Search for the cell housing the specified text and yield its (x, y) center coordinate. 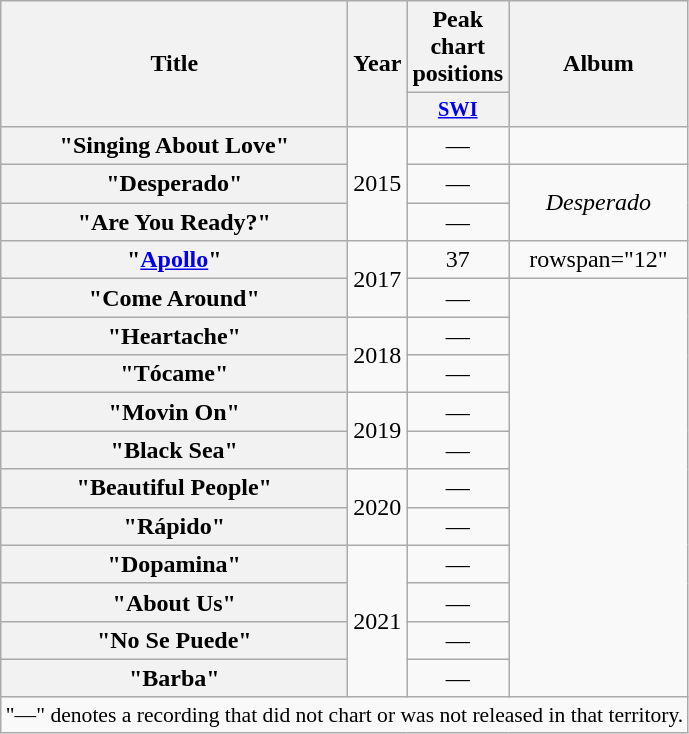
Desperado (599, 203)
2015 (378, 183)
"No Se Puede" (174, 640)
"Apollo" (174, 260)
"Black Sea" (174, 450)
"Barba" (174, 678)
rowspan="12" (599, 260)
"Dopamina" (174, 564)
"Movin On" (174, 412)
"Are You Ready?" (174, 222)
Peak chart positions (458, 47)
"Heartache" (174, 336)
"—" denotes a recording that did not chart or was not released in that territory. (345, 715)
"Beautiful People" (174, 488)
"Come Around" (174, 298)
2017 (378, 279)
"Tócame" (174, 374)
"Singing About Love" (174, 145)
Title (174, 64)
"Rápido" (174, 526)
SWI (458, 110)
Album (599, 64)
2020 (378, 507)
"About Us" (174, 602)
Year (378, 64)
"Desperado" (174, 184)
37 (458, 260)
2021 (378, 621)
2018 (378, 355)
2019 (378, 431)
